Extract the [X, Y] coordinate from the center of the cell holding the provided text.  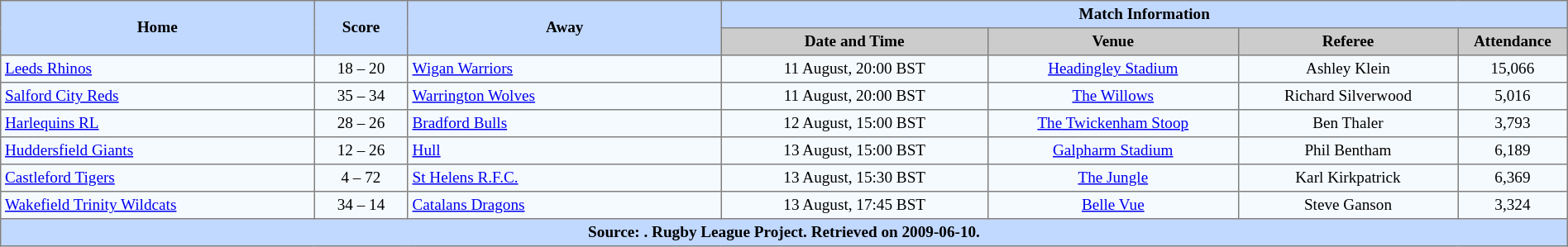
12 August, 15:00 BST [854, 124]
4 – 72 [361, 178]
Attendance [1513, 41]
Bradford Bulls [564, 124]
Steve Ganson [1348, 205]
13 August, 15:30 BST [854, 178]
12 – 26 [361, 150]
18 – 20 [361, 69]
Date and Time [854, 41]
13 August, 15:00 BST [854, 150]
Phil Bentham [1348, 150]
3,324 [1513, 205]
Leeds Rhinos [157, 69]
The Twickenham Stoop [1113, 124]
Ben Thaler [1348, 124]
Away [564, 28]
Source: . Rugby League Project. Retrieved on 2009-06-10. [784, 233]
Galpharm Stadium [1113, 150]
Referee [1348, 41]
The Jungle [1113, 178]
13 August, 17:45 BST [854, 205]
The Willows [1113, 96]
Richard Silverwood [1348, 96]
Belle Vue [1113, 205]
Salford City Reds [157, 96]
3,793 [1513, 124]
Catalans Dragons [564, 205]
6,189 [1513, 150]
Headingley Stadium [1113, 69]
15,066 [1513, 69]
Warrington Wolves [564, 96]
St Helens R.F.C. [564, 178]
Match Information [1145, 15]
6,369 [1513, 178]
Harlequins RL [157, 124]
34 – 14 [361, 205]
Home [157, 28]
Hull [564, 150]
28 – 26 [361, 124]
5,016 [1513, 96]
Huddersfield Giants [157, 150]
Castleford Tigers [157, 178]
Wigan Warriors [564, 69]
Ashley Klein [1348, 69]
Venue [1113, 41]
35 – 34 [361, 96]
Score [361, 28]
Wakefield Trinity Wildcats [157, 205]
Karl Kirkpatrick [1348, 178]
